From the cell containing the given text, extract its center point as [X, Y] coordinate. 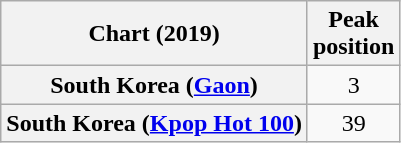
South Korea (Gaon) [154, 85]
39 [353, 123]
Peakposition [353, 34]
3 [353, 85]
Chart (2019) [154, 34]
South Korea (Kpop Hot 100) [154, 123]
